Provide the (x, y) coordinate of the cell's center where the given text is located.  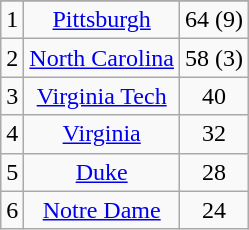
40 (214, 96)
58 (3) (214, 58)
64 (9) (214, 20)
24 (214, 210)
Virginia (102, 134)
6 (12, 210)
28 (214, 172)
Pittsburgh (102, 20)
Virginia Tech (102, 96)
1 (12, 20)
3 (12, 96)
Notre Dame (102, 210)
2 (12, 58)
Duke (102, 172)
North Carolina (102, 58)
5 (12, 172)
4 (12, 134)
32 (214, 134)
